Identify which cell holds the provided text, then report its (X, Y) central coordinate. 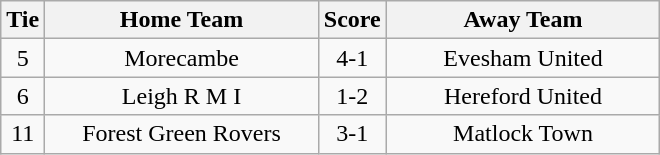
Score (352, 20)
3-1 (352, 134)
Morecambe (182, 58)
Evesham United (523, 58)
Forest Green Rovers (182, 134)
Hereford United (523, 96)
11 (23, 134)
Matlock Town (523, 134)
5 (23, 58)
Tie (23, 20)
Away Team (523, 20)
Home Team (182, 20)
1-2 (352, 96)
Leigh R M I (182, 96)
4-1 (352, 58)
6 (23, 96)
